Locate the cell with the specified text and output its (x, y) center coordinate. 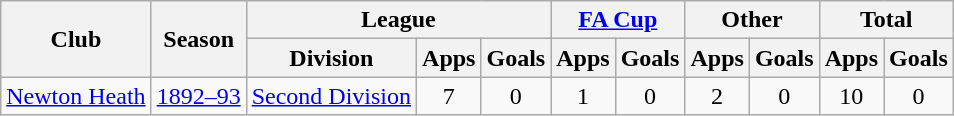
Other (752, 20)
10 (851, 96)
7 (449, 96)
Total (886, 20)
2 (717, 96)
Season (198, 39)
1 (583, 96)
Division (331, 58)
Second Division (331, 96)
League (398, 20)
Club (76, 39)
Newton Heath (76, 96)
FA Cup (618, 20)
1892–93 (198, 96)
